Pinpoint the cell where the given text exists, returning its [X, Y] midpoint coordinate. 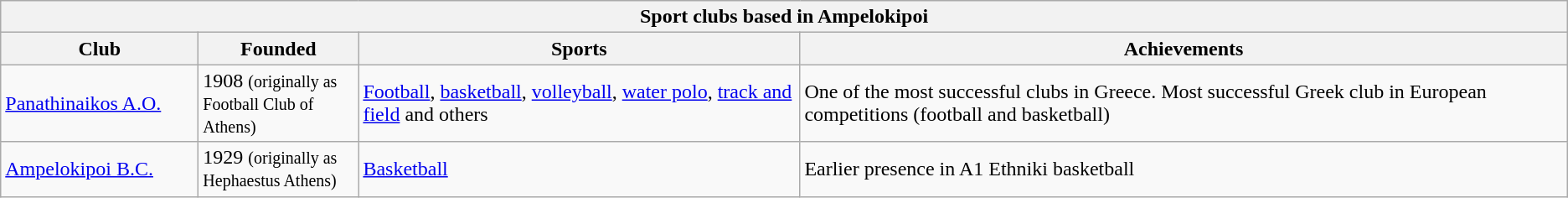
Earlier presence in A1 Ethniki basketball [1184, 169]
Sport clubs based in Ampelokipoi [784, 17]
Founded [278, 49]
Basketball [580, 169]
Club [100, 49]
Panathinaikos A.O. [100, 103]
1929 (originally as Hephaestus Athens) [278, 169]
One of the most successful clubs in Greece. Most successful Greek club in European competitions (football and basketball) [1184, 103]
Sports [580, 49]
Achievements [1184, 49]
1908 (originally as Football Club of Athens) [278, 103]
Football, basketball, volleyball, water polo, track and field and others [580, 103]
Ampelokipoi B.C. [100, 169]
